Identify which cell holds the provided text, then report its [x, y] central coordinate. 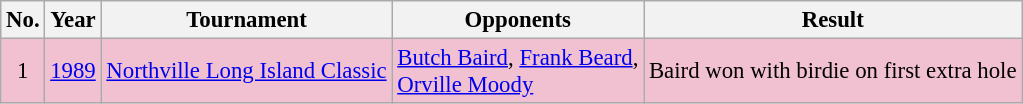
Northville Long Island Classic [246, 72]
Butch Baird, Frank Beard, Orville Moody [518, 72]
Tournament [246, 20]
Result [833, 20]
1989 [73, 72]
Opponents [518, 20]
Year [73, 20]
Baird won with birdie on first extra hole [833, 72]
1 [23, 72]
No. [23, 20]
